Search for the cell housing the specified text and yield its (X, Y) center coordinate. 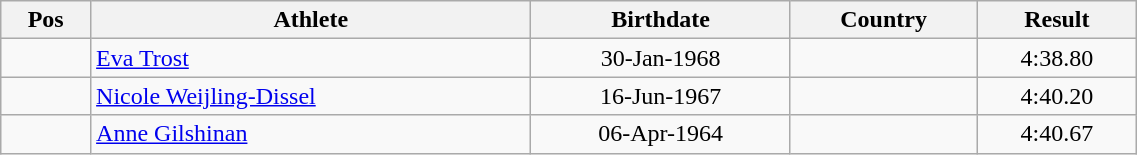
06-Apr-1964 (660, 134)
4:40.67 (1057, 134)
Athlete (311, 20)
Result (1057, 20)
4:40.20 (1057, 96)
30-Jan-1968 (660, 58)
Anne Gilshinan (311, 134)
Country (884, 20)
16-Jun-1967 (660, 96)
Pos (46, 20)
Birthdate (660, 20)
Nicole Weijling-Dissel (311, 96)
Eva Trost (311, 58)
4:38.80 (1057, 58)
